Return (X, Y) of the center of cell containing provided text 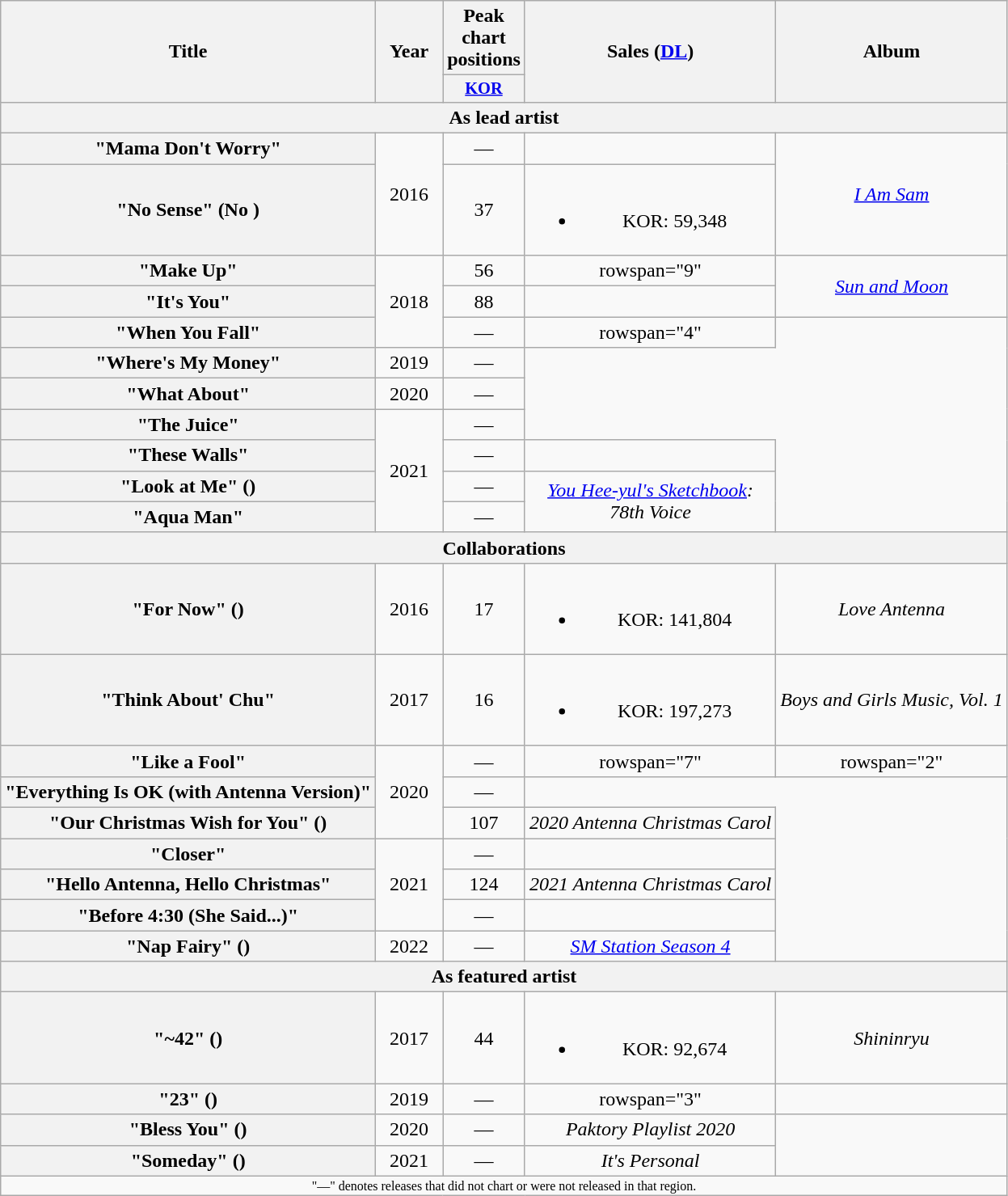
Love Antenna (892, 608)
"No Sense" (No ) (188, 210)
"For Now" () (188, 608)
KOR: 197,273 (650, 700)
It's Personal (650, 1160)
"Make Up" (188, 271)
"Think About' Chu" (188, 700)
Peak chart positions (484, 38)
rowspan="4" (650, 332)
Shininryu (892, 1038)
rowspan="9" (650, 271)
16 (484, 700)
You Hee-yul's Sketchbook: 78th Voice (650, 501)
I Am Sam (892, 194)
Title (188, 52)
"Like a Fool" (188, 761)
Paktory Playlist 2020 (650, 1130)
44 (484, 1038)
rowspan="7" (650, 761)
"Hello Antenna, Hello Christmas" (188, 885)
"When You Fall" (188, 332)
KOR: 59,348 (650, 210)
"Closer" (188, 854)
"What About" (188, 394)
"These Walls" (188, 455)
2018 (409, 302)
KOR: 141,804 (650, 608)
"Our Christmas Wish for You" () (188, 823)
124 (484, 885)
Boys and Girls Music, Vol. 1 (892, 700)
KOR (484, 89)
88 (484, 302)
56 (484, 271)
2022 (409, 946)
"Aqua Man" (188, 517)
"It's You" (188, 302)
Sales (DL) (650, 52)
"23" () (188, 1099)
37 (484, 210)
"The Juice" (188, 425)
Collaborations (504, 547)
Album (892, 52)
"~42" () (188, 1038)
2021 Antenna Christmas Carol (650, 885)
KOR: 92,674 (650, 1038)
Sun and Moon (892, 286)
"Where's My Money" (188, 363)
"Bless You" () (188, 1130)
"Mama Don't Worry" (188, 149)
2020 Antenna Christmas Carol (650, 823)
"Someday" () (188, 1160)
"—" denotes releases that did not chart or were not released in that region. (504, 1185)
As lead artist (504, 117)
17 (484, 608)
"Nap Fairy" () (188, 946)
As featured artist (504, 977)
Year (409, 52)
"Look at Me" () (188, 486)
"Everything Is OK (with Antenna Version)" (188, 792)
rowspan="3" (650, 1099)
SM Station Season 4 (650, 946)
107 (484, 823)
rowspan="2" (892, 761)
"Before 4:30 (She Said...)" (188, 915)
